Detect which cell encompasses the target text, then output its (x, y) center coordinate. 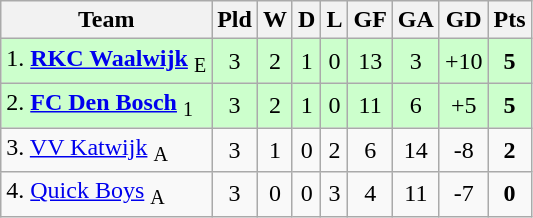
3. VV Katwijk A (106, 150)
-7 (464, 194)
W (274, 20)
13 (370, 61)
14 (416, 150)
GA (416, 20)
Pld (235, 20)
4. Quick Boys A (106, 194)
Team (106, 20)
1. RKC Waalwijk E (106, 61)
+10 (464, 61)
Pts (510, 20)
GD (464, 20)
+5 (464, 105)
L (334, 20)
GF (370, 20)
2. FC Den Bosch 1 (106, 105)
4 (370, 194)
-8 (464, 150)
D (306, 20)
